Identify which cell holds the provided text, then report its [X, Y] central coordinate. 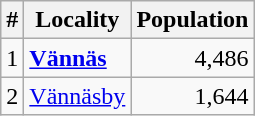
Vännäsby [78, 96]
# [12, 20]
1 [12, 58]
Population [192, 20]
2 [12, 96]
1,644 [192, 96]
Vännäs [78, 58]
4,486 [192, 58]
Locality [78, 20]
